Identify which cell holds the provided text, then report its (X, Y) central coordinate. 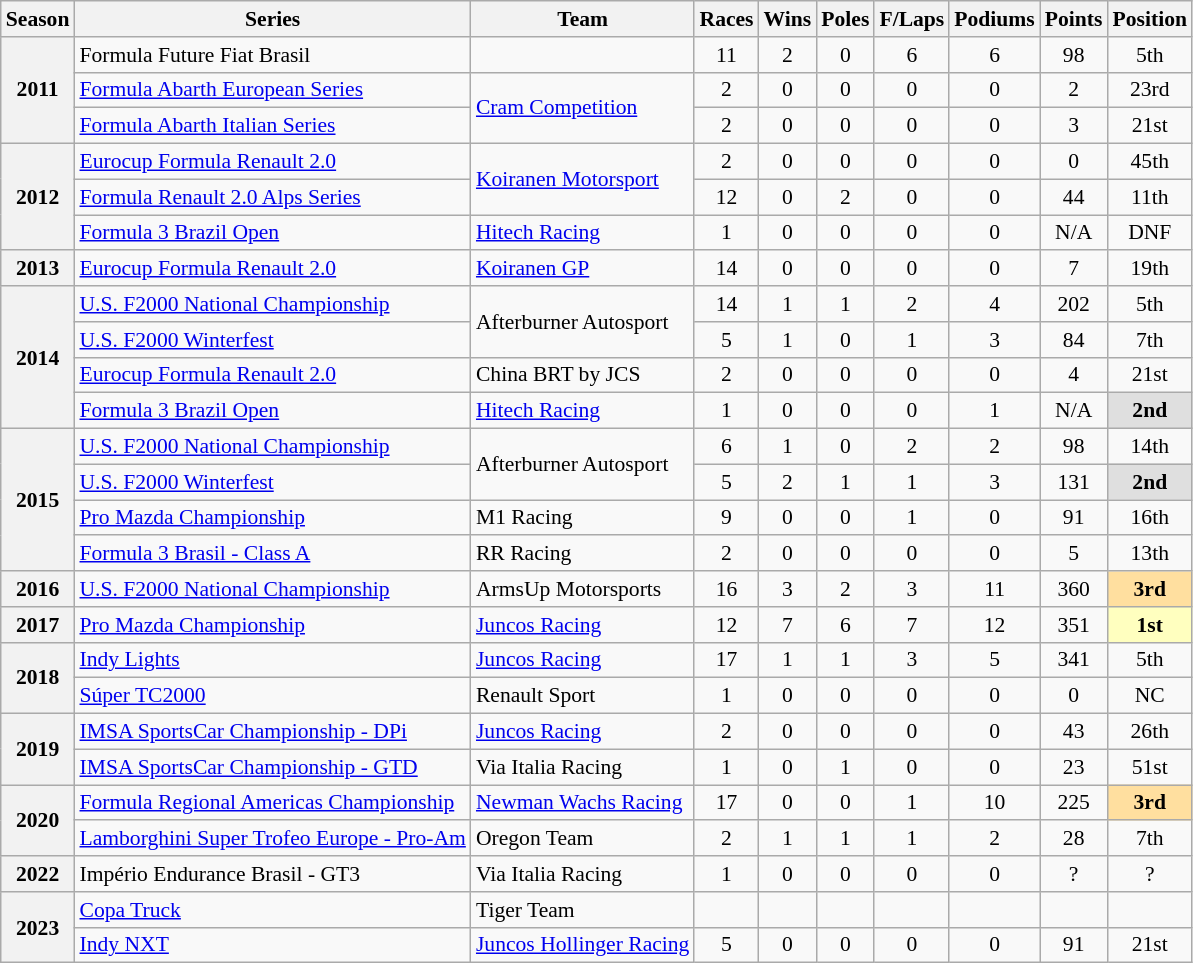
360 (1074, 589)
Tiger Team (583, 910)
2016 (38, 589)
Podiums (994, 19)
14th (1150, 447)
Formula Abarth European Series (272, 90)
China BRT by JCS (583, 375)
84 (1074, 340)
26th (1150, 732)
341 (1074, 660)
10 (994, 803)
Indy NXT (272, 945)
2020 (38, 820)
M1 Racing (583, 518)
45th (1150, 162)
Cram Competition (583, 108)
Súper TC2000 (272, 696)
Team (583, 19)
Points (1074, 19)
16th (1150, 518)
Formula Future Fiat Brasil (272, 55)
16 (726, 589)
51st (1150, 767)
43 (1074, 732)
351 (1074, 625)
F/Laps (912, 19)
2018 (38, 678)
13th (1150, 554)
1st (1150, 625)
ArmsUp Motorsports (583, 589)
Poles (845, 19)
Copa Truck (272, 910)
Races (726, 19)
Koiranen Motorsport (583, 180)
23rd (1150, 90)
NC (1150, 696)
2017 (38, 625)
225 (1074, 803)
44 (1074, 197)
IMSA SportsCar Championship - GTD (272, 767)
2011 (38, 90)
2015 (38, 500)
Lamborghini Super Trofeo Europe - Pro-Am (272, 839)
Formula Regional Americas Championship (272, 803)
2013 (38, 269)
19th (1150, 269)
Juncos Hollinger Racing (583, 945)
Wins (788, 19)
Oregon Team (583, 839)
9 (726, 518)
Formula 3 Brasil - Class A (272, 554)
131 (1074, 482)
Season (38, 19)
28 (1074, 839)
IMSA SportsCar Championship - DPi (272, 732)
Formula Abarth Italian Series (272, 126)
23 (1074, 767)
Império Endurance Brasil - GT3 (272, 874)
Koiranen GP (583, 269)
RR Racing (583, 554)
Series (272, 19)
2023 (38, 928)
Position (1150, 19)
2022 (38, 874)
Indy Lights (272, 660)
Newman Wachs Racing (583, 803)
Formula Renault 2.0 Alps Series (272, 197)
Renault Sport (583, 696)
2012 (38, 198)
2019 (38, 750)
DNF (1150, 233)
202 (1074, 304)
11th (1150, 197)
2014 (38, 357)
